For the text-containing cell, return its midpoint in [x, y] coordinate format. 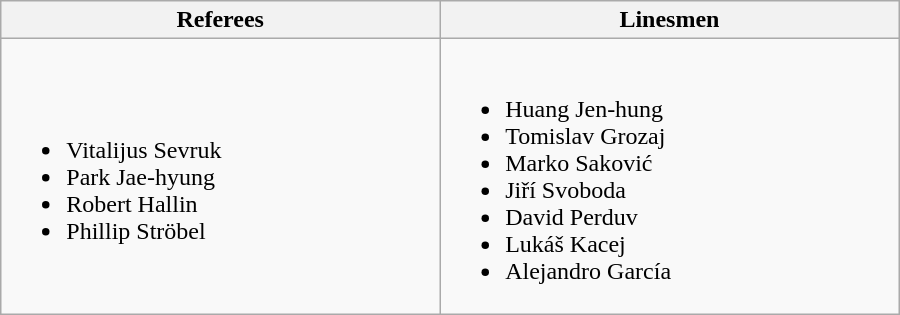
Referees [220, 20]
Linesmen [670, 20]
Vitalijus Sevruk Park Jae-hyung Robert Hallin Phillip Ströbel [220, 176]
Huang Jen-hung Tomislav Grozaj Marko Saković Jiří Svoboda David Perduv Lukáš Kacej Alejandro García [670, 176]
